Detect which cell encompasses the target text, then output its [X, Y] center coordinate. 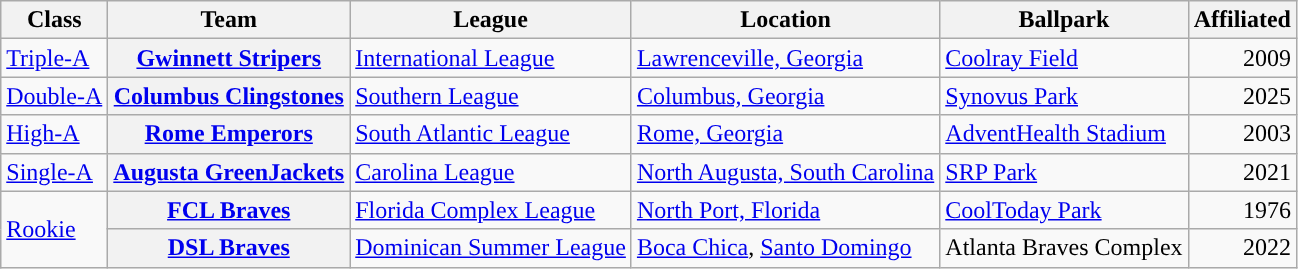
Class [54, 20]
DSL Braves [229, 248]
Carolina League [491, 172]
Double-A [54, 96]
Augusta GreenJackets [229, 172]
Location [785, 20]
2025 [1242, 96]
Boca Chica, Santo Domingo [785, 248]
Ballpark [1064, 20]
2009 [1242, 58]
Florida Complex League [491, 210]
Gwinnett Stripers [229, 58]
Triple-A [54, 58]
Affiliated [1242, 20]
Rome Emperors [229, 134]
High-A [54, 134]
2003 [1242, 134]
FCL Braves [229, 210]
2022 [1242, 248]
CoolToday Park [1064, 210]
Single-A [54, 172]
SRP Park [1064, 172]
Synovus Park [1064, 96]
South Atlantic League [491, 134]
Southern League [491, 96]
Team [229, 20]
2021 [1242, 172]
Rome, Georgia [785, 134]
AdventHealth Stadium [1064, 134]
Lawrenceville, Georgia [785, 58]
Rookie [54, 229]
North Augusta, South Carolina [785, 172]
North Port, Florida [785, 210]
Columbus, Georgia [785, 96]
Atlanta Braves Complex [1064, 248]
1976 [1242, 210]
International League [491, 58]
League [491, 20]
Columbus Clingstones [229, 96]
Dominican Summer League [491, 248]
Coolray Field [1064, 58]
